Extract the (X, Y) coordinate from the center of the cell holding the provided text.  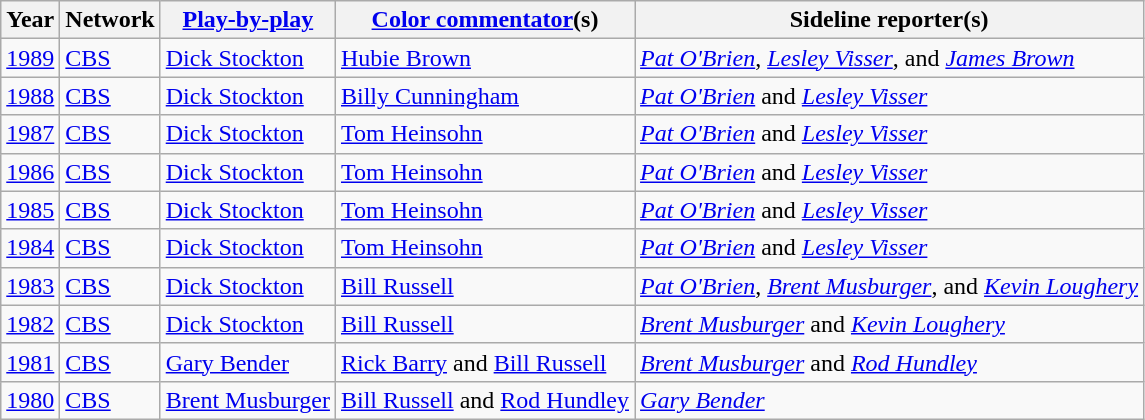
Brent Musburger (248, 400)
1987 (30, 134)
Pat O'Brien, Lesley Visser, and James Brown (890, 58)
Brent Musburger and Kevin Loughery (890, 324)
1986 (30, 172)
1988 (30, 96)
1980 (30, 400)
Year (30, 20)
Pat O'Brien, Brent Musburger, and Kevin Loughery (890, 286)
1989 (30, 58)
Hubie Brown (484, 58)
Brent Musburger and Rod Hundley (890, 362)
Rick Barry and Bill Russell (484, 362)
1984 (30, 248)
1982 (30, 324)
Billy Cunningham (484, 96)
Bill Russell and Rod Hundley (484, 400)
Play-by-play (248, 20)
1981 (30, 362)
Sideline reporter(s) (890, 20)
Network (110, 20)
1983 (30, 286)
1985 (30, 210)
Color commentator(s) (484, 20)
